Return (X, Y) of the center of cell containing provided text 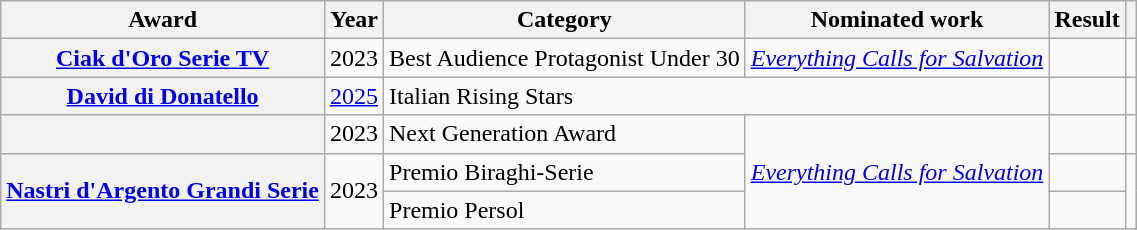
Next Generation Award (565, 134)
Result (1087, 20)
Premio Persol (565, 210)
Nastri d'Argento Grandi Serie (163, 191)
Category (565, 20)
2025 (354, 96)
Award (163, 20)
Ciak d'Oro Serie TV (163, 58)
David di Donatello (163, 96)
Italian Rising Stars (716, 96)
Premio Biraghi-Serie (565, 172)
Best Audience Protagonist Under 30 (565, 58)
Nominated work (897, 20)
Year (354, 20)
